Detect which cell encompasses the target text, then output its [X, Y] center coordinate. 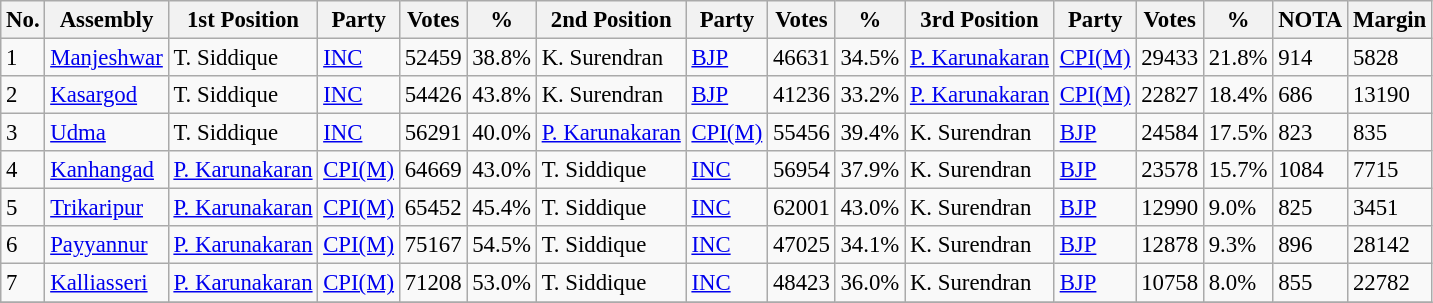
71208 [433, 283]
6 [23, 245]
75167 [433, 245]
9.0% [1238, 208]
36.0% [870, 283]
1084 [1310, 170]
3 [23, 133]
48423 [802, 283]
22827 [1170, 95]
22782 [1390, 283]
13190 [1390, 95]
3451 [1390, 208]
40.0% [502, 133]
Trikaripur [106, 208]
34.5% [870, 58]
54426 [433, 95]
Margin [1390, 20]
45.4% [502, 208]
1 [23, 58]
46631 [802, 58]
62001 [802, 208]
17.5% [1238, 133]
54.5% [502, 245]
34.1% [870, 245]
64669 [433, 170]
Udma [106, 133]
12878 [1170, 245]
Kasargod [106, 95]
Assembly [106, 20]
18.4% [1238, 95]
56954 [802, 170]
41236 [802, 95]
33.2% [870, 95]
Kalliasseri [106, 283]
7715 [1390, 170]
12990 [1170, 208]
28142 [1390, 245]
47025 [802, 245]
8.0% [1238, 283]
896 [1310, 245]
855 [1310, 283]
9.3% [1238, 245]
55456 [802, 133]
823 [1310, 133]
5828 [1390, 58]
4 [23, 170]
21.8% [1238, 58]
No. [23, 20]
835 [1390, 133]
65452 [433, 208]
38.8% [502, 58]
37.9% [870, 170]
56291 [433, 133]
1st Position [243, 20]
10758 [1170, 283]
29433 [1170, 58]
7 [23, 283]
686 [1310, 95]
Kanhangad [106, 170]
NOTA [1310, 20]
914 [1310, 58]
24584 [1170, 133]
Manjeshwar [106, 58]
53.0% [502, 283]
2nd Position [611, 20]
5 [23, 208]
2 [23, 95]
23578 [1170, 170]
43.8% [502, 95]
15.7% [1238, 170]
39.4% [870, 133]
825 [1310, 208]
52459 [433, 58]
Payyannur [106, 245]
3rd Position [980, 20]
